Search for the cell housing the specified text and yield its (x, y) center coordinate. 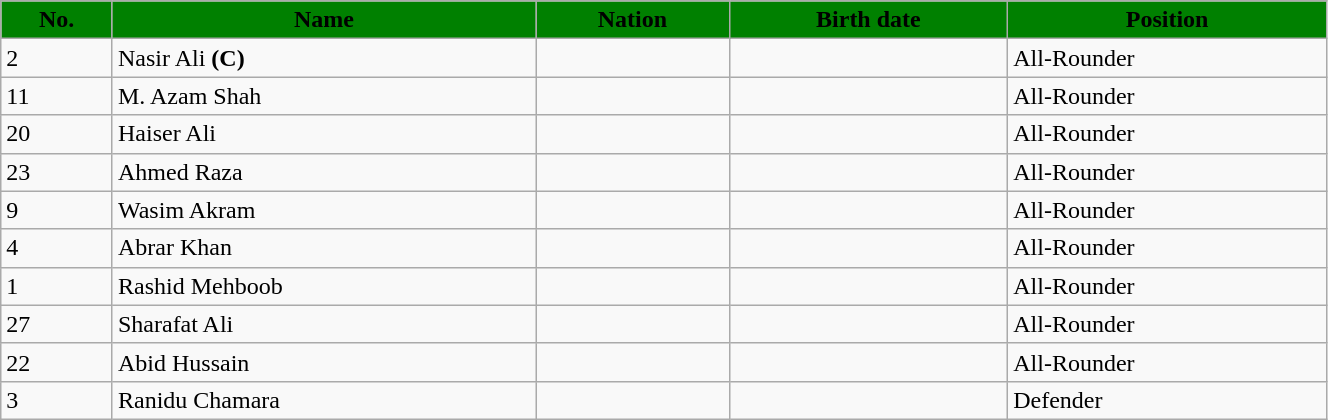
Abrar Khan (324, 248)
Ranidu Chamara (324, 400)
Wasim Akram (324, 210)
3 (57, 400)
Nasir Ali (C) (324, 58)
Nation (633, 20)
1 (57, 286)
22 (57, 362)
No. (57, 20)
Sharafat Ali (324, 324)
23 (57, 172)
Birth date (868, 20)
Haiser Ali (324, 134)
20 (57, 134)
11 (57, 96)
2 (57, 58)
27 (57, 324)
Abid Hussain (324, 362)
Ahmed Raza (324, 172)
Rashid Mehboob (324, 286)
4 (57, 248)
M. Azam Shah (324, 96)
Position (1168, 20)
Defender (1168, 400)
9 (57, 210)
Name (324, 20)
